For the text-containing cell, return its midpoint in [x, y] coordinate format. 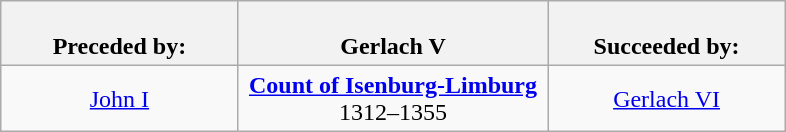
Gerlach VI [667, 98]
Preceded by: [119, 34]
Gerlach V [392, 34]
John I [119, 98]
Count of Isenburg-Limburg1312–1355 [392, 98]
Succeeded by: [667, 34]
